From the cell containing the given text, extract its center point as (X, Y) coordinate. 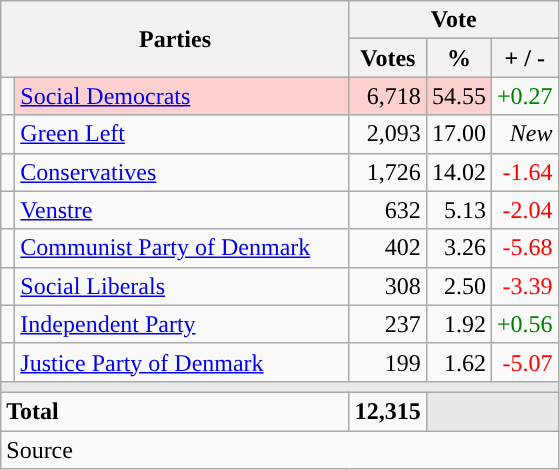
% (458, 58)
New (524, 134)
5.13 (458, 210)
-5.07 (524, 362)
12,315 (388, 411)
+0.56 (524, 324)
-5.68 (524, 248)
2.50 (458, 286)
308 (388, 286)
Source (280, 449)
54.55 (458, 96)
Social Democrats (182, 96)
237 (388, 324)
2,093 (388, 134)
3.26 (458, 248)
199 (388, 362)
Independent Party (182, 324)
Total (176, 411)
1.62 (458, 362)
6,718 (388, 96)
1,726 (388, 172)
-1.64 (524, 172)
17.00 (458, 134)
Parties (176, 39)
-2.04 (524, 210)
Communist Party of Denmark (182, 248)
632 (388, 210)
Justice Party of Denmark (182, 362)
+0.27 (524, 96)
Conservatives (182, 172)
+ / - (524, 58)
-3.39 (524, 286)
Venstre (182, 210)
Social Liberals (182, 286)
Votes (388, 58)
Vote (454, 20)
1.92 (458, 324)
402 (388, 248)
Green Left (182, 134)
14.02 (458, 172)
